Scan for the cell matching the given text and deliver its (x, y) coordinate at center. 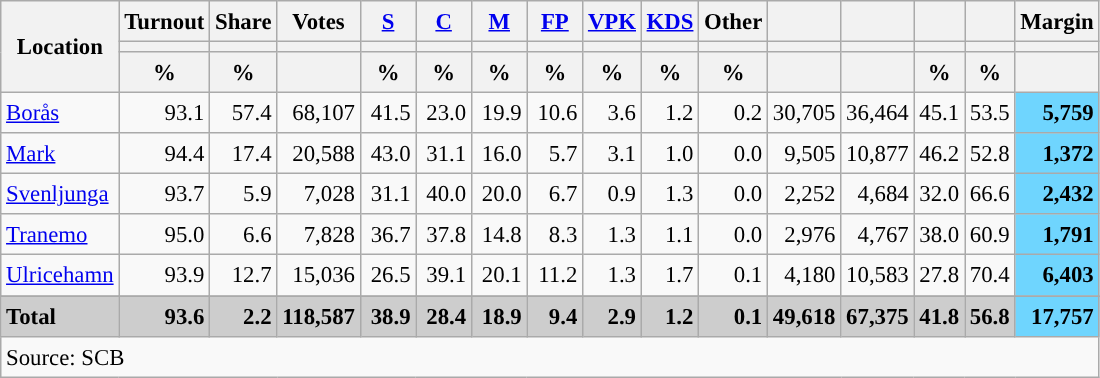
23.0 (444, 114)
10.6 (555, 114)
9,505 (804, 154)
11.2 (555, 276)
C (444, 22)
Mark (60, 154)
18.9 (499, 316)
Other (734, 22)
6,403 (1057, 276)
46.2 (939, 154)
14.8 (499, 234)
10,877 (878, 154)
70.4 (989, 276)
93.7 (164, 194)
S (388, 22)
56.8 (989, 316)
4,180 (804, 276)
57.4 (244, 114)
93.6 (164, 316)
1,791 (1057, 234)
38.9 (388, 316)
M (499, 22)
12.7 (244, 276)
Tranemo (60, 234)
6.7 (555, 194)
37.8 (444, 234)
68,107 (318, 114)
1.7 (670, 276)
7,828 (318, 234)
2.9 (612, 316)
Location (60, 47)
3.6 (612, 114)
1.0 (670, 154)
1,372 (1057, 154)
32.0 (939, 194)
10,583 (878, 276)
30,705 (804, 114)
27.8 (939, 276)
15,036 (318, 276)
2,976 (804, 234)
39.1 (444, 276)
49,618 (804, 316)
36,464 (878, 114)
1.1 (670, 234)
Svenljunga (60, 194)
53.5 (989, 114)
93.9 (164, 276)
Margin (1057, 22)
41.5 (388, 114)
2,432 (1057, 194)
41.8 (939, 316)
VPK (612, 22)
16.0 (499, 154)
20.0 (499, 194)
67,375 (878, 316)
5.9 (244, 194)
Borås (60, 114)
4,767 (878, 234)
38.0 (939, 234)
Votes (318, 22)
Turnout (164, 22)
36.7 (388, 234)
66.6 (989, 194)
95.0 (164, 234)
2.2 (244, 316)
94.4 (164, 154)
118,587 (318, 316)
5.7 (555, 154)
20,588 (318, 154)
26.5 (388, 276)
19.9 (499, 114)
7,028 (318, 194)
3.1 (612, 154)
Total (60, 316)
40.0 (444, 194)
43.0 (388, 154)
17,757 (1057, 316)
Source: SCB (550, 356)
52.8 (989, 154)
Share (244, 22)
6.6 (244, 234)
45.1 (939, 114)
8.3 (555, 234)
FP (555, 22)
9.4 (555, 316)
0.9 (612, 194)
20.1 (499, 276)
60.9 (989, 234)
KDS (670, 22)
93.1 (164, 114)
5,759 (1057, 114)
Ulricehamn (60, 276)
4,684 (878, 194)
0.2 (734, 114)
2,252 (804, 194)
28.4 (444, 316)
17.4 (244, 154)
